Determine the [X, Y] coordinate at the center of the cell enclosing the given text.  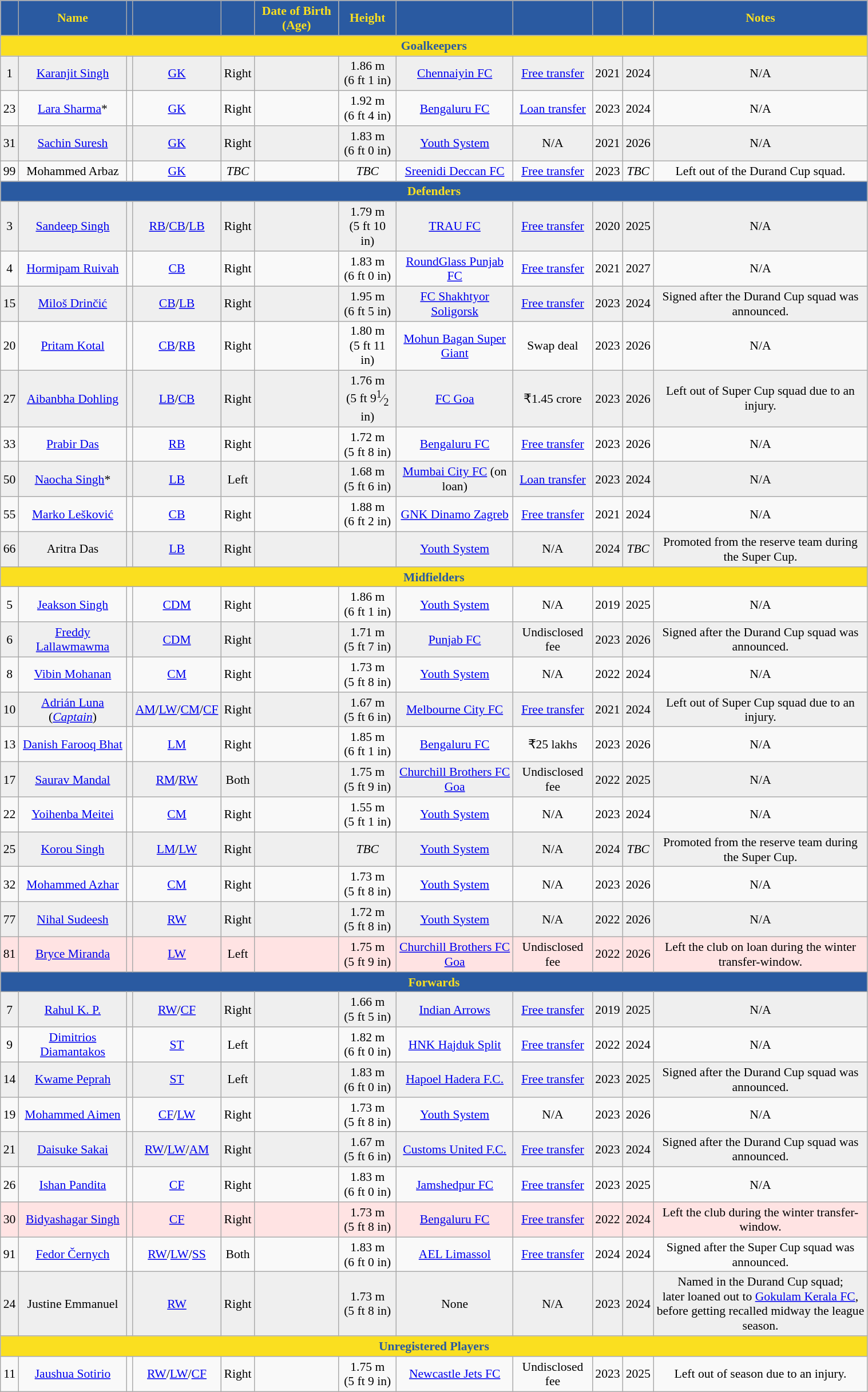
₹1.45 crore [553, 399]
AM/LW/CM/CF [177, 709]
AEL Limassol [455, 1254]
91 [10, 1254]
Naocha Singh* [72, 479]
Signed after the Super Cup squad was announced. [760, 1254]
Ishan Pandita [72, 1184]
1.76 m(5 ft 91⁄2 in) [367, 399]
Vibin Mohanan [72, 675]
Mohammed Aimen [72, 1115]
Name [72, 18]
Pritam Kotal [72, 346]
Jaushua Sotirio [72, 1374]
Height [367, 18]
21 [10, 1150]
5 [10, 604]
2020 [608, 227]
Lara Sharma* [72, 109]
FC Shakhtyor Soligorsk [455, 303]
50 [10, 479]
RB [177, 444]
26 [10, 1184]
10 [10, 709]
1.55 m(5 ft 1 in) [367, 815]
1.82 m(6 ft 0 in) [367, 1045]
RW/LW/SS [177, 1254]
CB/LB [177, 303]
HNK Hajduk Split [455, 1045]
Daisuke Sakai [72, 1150]
22 [10, 815]
1.95 m(6 ft 5 in) [367, 303]
RM/RW [177, 779]
19 [10, 1115]
25 [10, 849]
Left the club on loan during the winter transfer-window. [760, 954]
Mumbai City FC (on loan) [455, 479]
Jamshedpur FC [455, 1184]
1.71 m(5 ft 7 in) [367, 640]
11 [10, 1374]
GNK Dinamo Zagreb [455, 514]
Indian Arrows [455, 1009]
Jeakson Singh [72, 604]
RW/CF [177, 1009]
Hormipam Ruivah [72, 269]
1.68 m(5 ft 6 in) [367, 479]
Hapoel Hadera F.C. [455, 1080]
Customs United F.C. [455, 1150]
77 [10, 919]
Yoihenba Meitei [72, 815]
Mohun Bagan Super Giant [455, 346]
RW/LW/AM [177, 1150]
30 [10, 1220]
1.79 m(5 ft 10 in) [367, 227]
Left out of season due to an injury. [760, 1374]
Swap deal [553, 346]
3 [10, 227]
Mohammed Azhar [72, 885]
RoundGlass Punjab FC [455, 269]
Freddy Lallawmawma [72, 640]
Kwame Peprah [72, 1080]
Justine Emmanuel [72, 1304]
CF/LW [177, 1115]
4 [10, 269]
₹25 lakhs [553, 745]
1.85 m(6 ft 1 in) [367, 745]
66 [10, 549]
Chennaiyin FC [455, 73]
27 [10, 399]
33 [10, 444]
Aibanbha Dohling [72, 399]
1 [10, 73]
24 [10, 1304]
Rahul K. P. [72, 1009]
Danish Farooq Bhat [72, 745]
Named in the Durand Cup squad;later loaned out to Gokulam Kerala FC,before getting recalled midway the league season. [760, 1304]
LB/CB [177, 399]
Goalkeepers [434, 46]
Miloš Drinčić [72, 303]
Unregistered Players [434, 1346]
1.66 m(5 ft 5 in) [367, 1009]
Punjab FC [455, 640]
Date of Birth (Age) [296, 18]
Melbourne City FC [455, 709]
RW/LW/CF [177, 1374]
15 [10, 303]
81 [10, 954]
Newcastle Jets FC [455, 1374]
23 [10, 109]
Karanjit Singh [72, 73]
99 [10, 171]
20 [10, 346]
2027 [639, 269]
Adrián Luna (Captain) [72, 709]
13 [10, 745]
RB/CB/LB [177, 227]
1.80 m(5 ft 11 in) [367, 346]
55 [10, 514]
Nihal Sudeesh [72, 919]
Saurav Mandal [72, 779]
Sandeep Singh [72, 227]
Mohammed Arbaz [72, 171]
14 [10, 1080]
31 [10, 143]
Forwards [434, 982]
None [455, 1304]
CB/RB [177, 346]
LM/LW [177, 849]
Bryce Miranda [72, 954]
Defenders [434, 192]
32 [10, 885]
6 [10, 640]
Dimitrios Diamantakos [72, 1045]
Bidyashagar Singh [72, 1220]
Aritra Das [72, 549]
Marko Lešković [72, 514]
Left out of the Durand Cup squad. [760, 171]
Left the club during the winter transfer-window. [760, 1220]
Fedor Černych [72, 1254]
1.92 m(6 ft 4 in) [367, 109]
Sreenidi Deccan FC [455, 171]
9 [10, 1045]
Notes [760, 18]
Sachin Suresh [72, 143]
TRAU FC [455, 227]
8 [10, 675]
LW [177, 954]
1.88 m(6 ft 2 in) [367, 514]
7 [10, 1009]
Midfielders [434, 577]
Korou Singh [72, 849]
LM [177, 745]
Prabir Das [72, 444]
17 [10, 779]
FC Goa [455, 399]
